From the cell containing the given text, extract its center point as [x, y] coordinate. 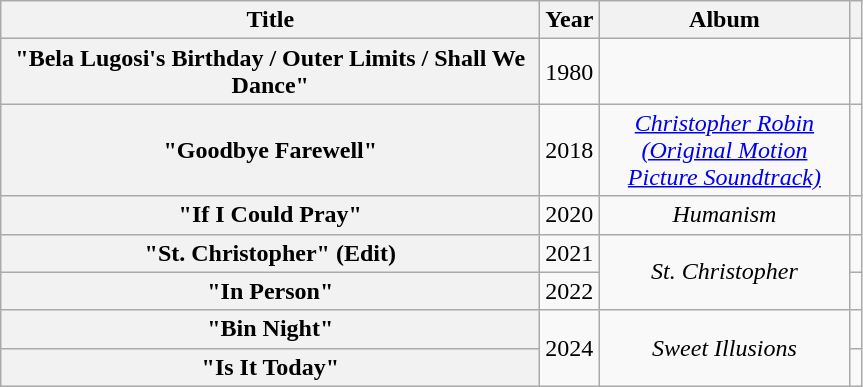
1980 [570, 72]
2020 [570, 215]
"Is It Today" [270, 367]
"In Person" [270, 291]
"If I Could Pray" [270, 215]
"Bela Lugosi's Birthday / Outer Limits / Shall We Dance" [270, 72]
Christopher Robin (Original Motion Picture Soundtrack) [724, 150]
"St. Christopher" (Edit) [270, 253]
"Goodbye Farewell" [270, 150]
2018 [570, 150]
Album [724, 20]
Title [270, 20]
"Bin Night" [270, 329]
2022 [570, 291]
Year [570, 20]
Humanism [724, 215]
2024 [570, 348]
St. Christopher [724, 272]
Sweet Illusions [724, 348]
2021 [570, 253]
